Extract the [X, Y] coordinate from the center of the cell holding the provided text.  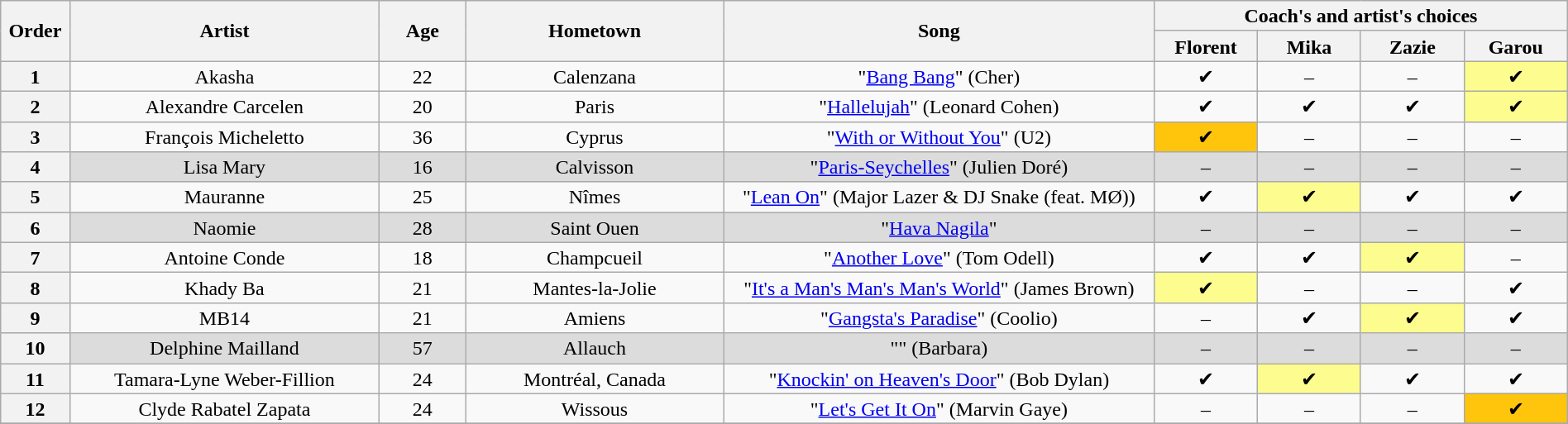
Coach's and artist's choices [1361, 17]
"Gangsta's Paradise" (Coolio) [939, 317]
Lisa Mary [225, 167]
25 [423, 197]
"With or Without You" (U2) [939, 137]
12 [35, 408]
"Another Love" (Tom Odell) [939, 258]
Song [939, 31]
Paris [595, 106]
Calenzana [595, 76]
Age [423, 31]
"Paris-Seychelles" (Julien Doré) [939, 167]
"Hallelujah" (Leonard Cohen) [939, 106]
Hometown [595, 31]
Allauch [595, 349]
"Knockin' on Heaven's Door" (Bob Dylan) [939, 379]
Delphine Mailland [225, 349]
"Let's Get It On" (Marvin Gaye) [939, 408]
Garou [1515, 46]
MB14 [225, 317]
Amiens [595, 317]
36 [423, 137]
"" (Barbara) [939, 349]
28 [423, 228]
16 [423, 167]
Florent [1206, 46]
20 [423, 106]
Cyprus [595, 137]
Mika [1310, 46]
8 [35, 288]
22 [423, 76]
Calvisson [595, 167]
18 [423, 258]
Order [35, 31]
11 [35, 379]
Akasha [225, 76]
Alexandre Carcelen [225, 106]
"It's a Man's Man's Man's World" (James Brown) [939, 288]
Antoine Conde [225, 258]
Khady Ba [225, 288]
Nîmes [595, 197]
François Micheletto [225, 137]
9 [35, 317]
10 [35, 349]
7 [35, 258]
57 [423, 349]
"Lean On" (Major Lazer & DJ Snake (feat. MØ)) [939, 197]
"Hava Nagila" [939, 228]
1 [35, 76]
6 [35, 228]
Artist [225, 31]
Zazie [1413, 46]
Saint Ouen [595, 228]
Mauranne [225, 197]
Naomie [225, 228]
Wissous [595, 408]
Clyde Rabatel Zapata [225, 408]
Mantes-la-Jolie [595, 288]
5 [35, 197]
2 [35, 106]
Champcueil [595, 258]
Tamara-Lyne Weber-Fillion [225, 379]
"Bang Bang" (Cher) [939, 76]
4 [35, 167]
3 [35, 137]
Montréal, Canada [595, 379]
